Return (X, Y) of the center of cell containing provided text 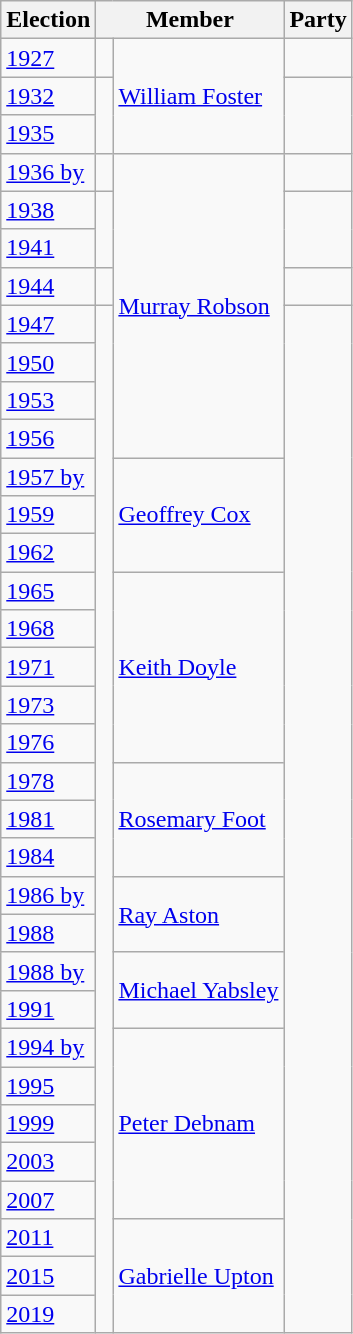
Murray Robson (198, 305)
1999 (48, 1124)
1938 (48, 210)
2019 (48, 1314)
1995 (48, 1085)
1981 (48, 819)
Party (318, 20)
1991 (48, 1009)
1956 (48, 438)
1957 by (48, 477)
1941 (48, 248)
Rosemary Foot (198, 819)
Keith Doyle (198, 667)
1978 (48, 781)
2015 (48, 1276)
Member (190, 20)
2003 (48, 1162)
Election (48, 20)
1935 (48, 134)
1976 (48, 743)
1936 by (48, 172)
1959 (48, 515)
1971 (48, 667)
1950 (48, 362)
Gabrielle Upton (198, 1276)
1927 (48, 58)
1988 by (48, 971)
1932 (48, 96)
1973 (48, 705)
1947 (48, 324)
2011 (48, 1238)
1988 (48, 933)
1953 (48, 400)
1944 (48, 286)
Geoffrey Cox (198, 515)
1962 (48, 553)
1984 (48, 857)
Michael Yabsley (198, 990)
1986 by (48, 895)
Peter Debnam (198, 1123)
1994 by (48, 1047)
1968 (48, 629)
2007 (48, 1200)
William Foster (198, 96)
Ray Aston (198, 914)
1965 (48, 591)
